Find where the given text appears and provide that cell's center as (x, y) coordinate. 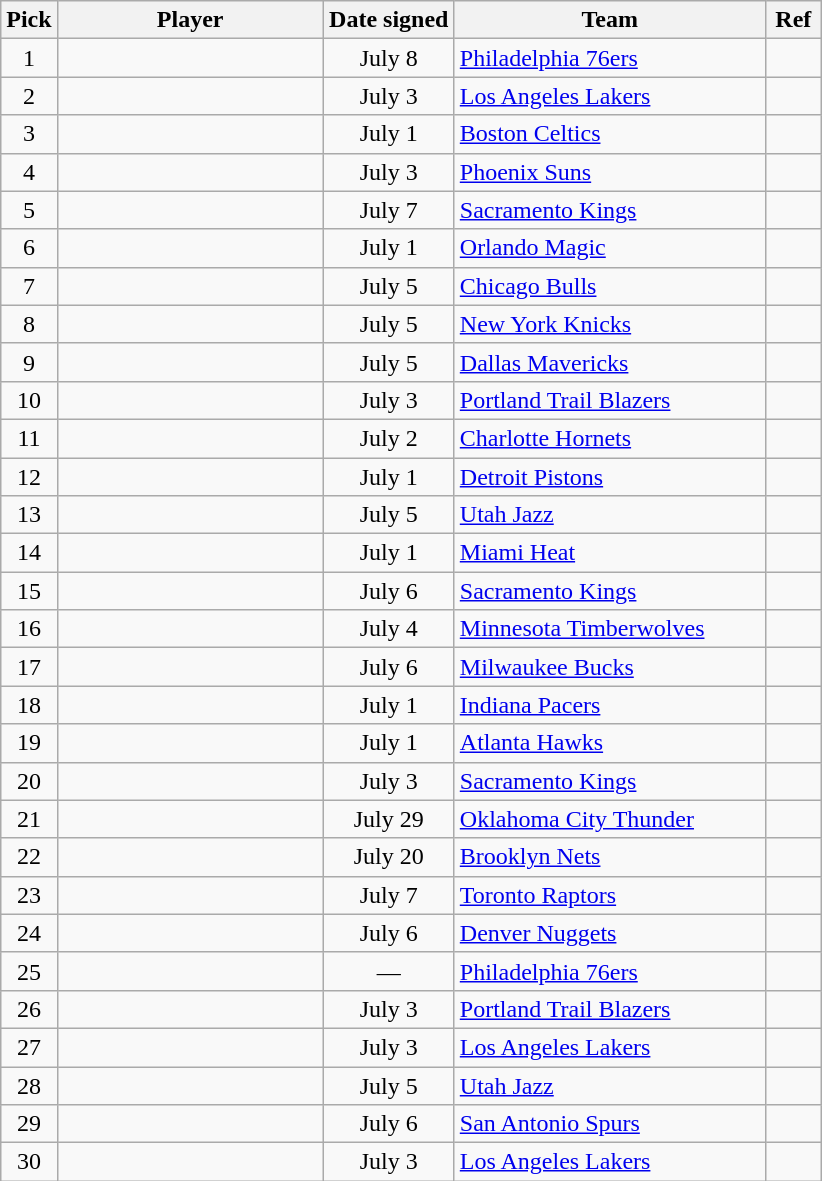
Dallas Mavericks (610, 362)
20 (29, 781)
12 (29, 477)
Player (190, 20)
17 (29, 667)
9 (29, 362)
25 (29, 971)
July 8 (388, 58)
13 (29, 515)
Detroit Pistons (610, 477)
16 (29, 629)
2 (29, 96)
Chicago Bulls (610, 286)
July 20 (388, 857)
Charlotte Hornets (610, 438)
29 (29, 1124)
Minnesota Timberwolves (610, 629)
Ref (793, 20)
Atlanta Hawks (610, 743)
11 (29, 438)
Denver Nuggets (610, 933)
New York Knicks (610, 324)
— (388, 971)
4 (29, 172)
Boston Celtics (610, 134)
26 (29, 1009)
July 4 (388, 629)
July 29 (388, 819)
18 (29, 705)
Date signed (388, 20)
7 (29, 286)
Orlando Magic (610, 248)
Team (610, 20)
San Antonio Spurs (610, 1124)
23 (29, 895)
14 (29, 553)
Miami Heat (610, 553)
Phoenix Suns (610, 172)
6 (29, 248)
30 (29, 1162)
19 (29, 743)
1 (29, 58)
8 (29, 324)
Indiana Pacers (610, 705)
Toronto Raptors (610, 895)
Milwaukee Bucks (610, 667)
10 (29, 400)
15 (29, 591)
Pick (29, 20)
21 (29, 819)
July 2 (388, 438)
Oklahoma City Thunder (610, 819)
27 (29, 1047)
5 (29, 210)
3 (29, 134)
Brooklyn Nets (610, 857)
28 (29, 1085)
22 (29, 857)
24 (29, 933)
